Find where the given text appears and provide that cell's center as (X, Y) coordinate. 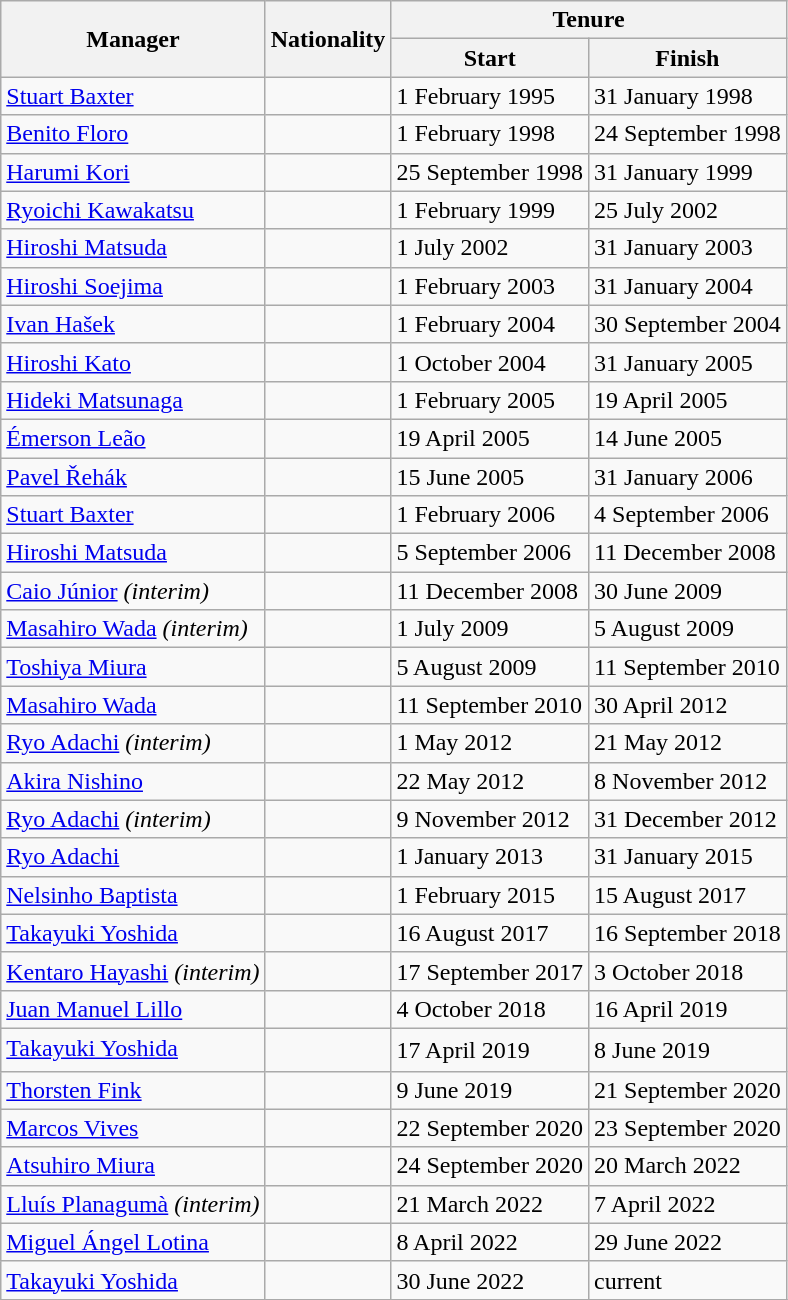
17 April 2019 (490, 1050)
22 May 2012 (490, 781)
24 September 2020 (490, 1166)
Pavel Řehák (133, 477)
Lluís Planagumà (interim) (133, 1204)
Juan Manuel Lillo (133, 1009)
Nationality (328, 39)
9 June 2019 (490, 1090)
30 April 2012 (688, 705)
24 September 1998 (688, 134)
1 July 2009 (490, 629)
1 February 2003 (490, 286)
Masahiro Wada (interim) (133, 629)
4 October 2018 (490, 1009)
1 February 2005 (490, 400)
31 January 2003 (688, 248)
23 September 2020 (688, 1128)
Nelsinho Baptista (133, 895)
Masahiro Wada (133, 705)
Tenure (588, 20)
25 September 1998 (490, 172)
15 June 2005 (490, 477)
Caio Júnior (interim) (133, 591)
21 March 2022 (490, 1204)
current (688, 1280)
31 January 2006 (688, 477)
Kentaro Hayashi (interim) (133, 971)
31 January 2015 (688, 857)
Atsuhiro Miura (133, 1166)
1 May 2012 (490, 743)
9 November 2012 (490, 819)
Akira Nishino (133, 781)
1 February 1995 (490, 96)
1 February 2015 (490, 895)
30 September 2004 (688, 324)
21 September 2020 (688, 1090)
16 September 2018 (688, 933)
Ryo Adachi (133, 857)
Hiroshi Soejima (133, 286)
4 September 2006 (688, 515)
1 February 1998 (490, 134)
7 April 2022 (688, 1204)
29 June 2022 (688, 1242)
1 February 2004 (490, 324)
Benito Floro (133, 134)
Marcos Vives (133, 1128)
1 February 2006 (490, 515)
Thorsten Fink (133, 1090)
31 December 2012 (688, 819)
30 June 2022 (490, 1280)
Manager (133, 39)
22 September 2020 (490, 1128)
1 October 2004 (490, 362)
1 February 1999 (490, 210)
Start (490, 58)
5 September 2006 (490, 553)
8 June 2019 (688, 1050)
8 April 2022 (490, 1242)
Hideki Matsunaga (133, 400)
14 June 2005 (688, 438)
31 January 2004 (688, 286)
20 March 2022 (688, 1166)
16 April 2019 (688, 1009)
Harumi Kori (133, 172)
3 October 2018 (688, 971)
21 May 2012 (688, 743)
Miguel Ángel Lotina (133, 1242)
16 August 2017 (490, 933)
Hiroshi Kato (133, 362)
Ryoichi Kawakatsu (133, 210)
1 July 2002 (490, 248)
30 June 2009 (688, 591)
31 January 1998 (688, 96)
Ivan Hašek (133, 324)
Finish (688, 58)
Toshiya Miura (133, 667)
31 January 2005 (688, 362)
8 November 2012 (688, 781)
25 July 2002 (688, 210)
31 January 1999 (688, 172)
17 September 2017 (490, 971)
15 August 2017 (688, 895)
1 January 2013 (490, 857)
Émerson Leão (133, 438)
